Scan for the cell matching the given text and deliver its (x, y) coordinate at center. 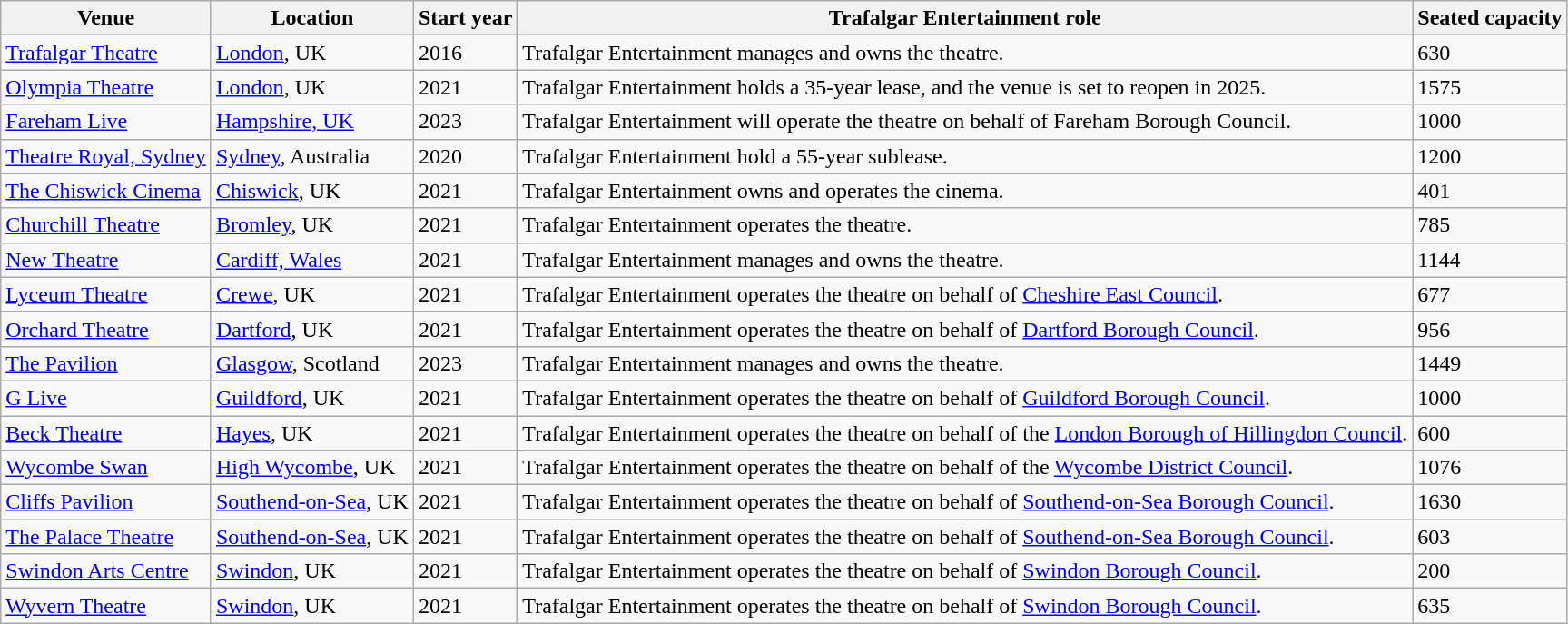
1575 (1490, 87)
785 (1490, 225)
The Chiswick Cinema (106, 191)
Beck Theatre (106, 433)
Hampshire, UK (312, 122)
Trafalgar Entertainment operates the theatre on behalf of Guildford Borough Council. (965, 398)
The Pavilion (106, 363)
2020 (465, 156)
Orchard Theatre (106, 329)
Trafalgar Entertainment operates the theatre on behalf of the London Borough of Hillingdon Council. (965, 433)
Trafalgar Entertainment owns and operates the cinema. (965, 191)
956 (1490, 329)
Location (312, 18)
Fareham Live (106, 122)
Guildford, UK (312, 398)
Glasgow, Scotland (312, 363)
635 (1490, 606)
Churchill Theatre (106, 225)
G Live (106, 398)
677 (1490, 294)
1076 (1490, 468)
Hayes, UK (312, 433)
Chiswick, UK (312, 191)
Seated capacity (1490, 18)
Wyvern Theatre (106, 606)
1449 (1490, 363)
Bromley, UK (312, 225)
200 (1490, 571)
Trafalgar Entertainment hold a 55-year sublease. (965, 156)
Trafalgar Theatre (106, 53)
630 (1490, 53)
Olympia Theatre (106, 87)
Dartford, UK (312, 329)
Trafalgar Entertainment operates the theatre. (965, 225)
1144 (1490, 260)
Swindon Arts Centre (106, 571)
Crewe, UK (312, 294)
Trafalgar Entertainment operates the theatre on behalf of Dartford Borough Council. (965, 329)
1630 (1490, 502)
1200 (1490, 156)
Venue (106, 18)
600 (1490, 433)
Cliffs Pavilion (106, 502)
High Wycombe, UK (312, 468)
2016 (465, 53)
603 (1490, 537)
Trafalgar Entertainment role (965, 18)
Trafalgar Entertainment holds a 35-year lease, and the venue is set to reopen in 2025. (965, 87)
Trafalgar Entertainment operates the theatre on behalf of Cheshire East Council. (965, 294)
The Palace Theatre (106, 537)
Trafalgar Entertainment will operate the theatre on behalf of Fareham Borough Council. (965, 122)
New Theatre (106, 260)
Start year (465, 18)
Trafalgar Entertainment operates the theatre on behalf of the Wycombe District Council. (965, 468)
Sydney, Australia (312, 156)
Wycombe Swan (106, 468)
Theatre Royal, Sydney (106, 156)
Cardiff, Wales (312, 260)
401 (1490, 191)
Lyceum Theatre (106, 294)
